From the cell containing the given text, extract its center point as [X, Y] coordinate. 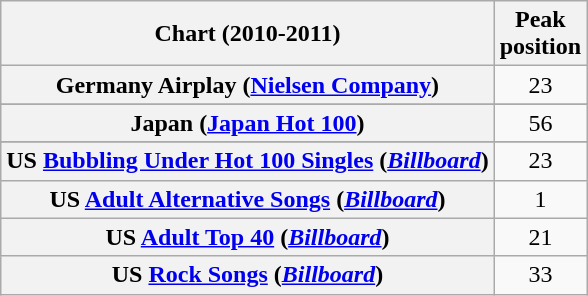
1 [540, 199]
Peakposition [540, 34]
33 [540, 275]
56 [540, 123]
Germany Airplay (Nielsen Company) [248, 85]
US Bubbling Under Hot 100 Singles (Billboard) [248, 161]
Chart (2010-2011) [248, 34]
US Rock Songs (Billboard) [248, 275]
US Adult Alternative Songs (Billboard) [248, 199]
21 [540, 237]
US Adult Top 40 (Billboard) [248, 237]
Japan (Japan Hot 100) [248, 123]
